For the text-containing cell, return its midpoint in [x, y] coordinate format. 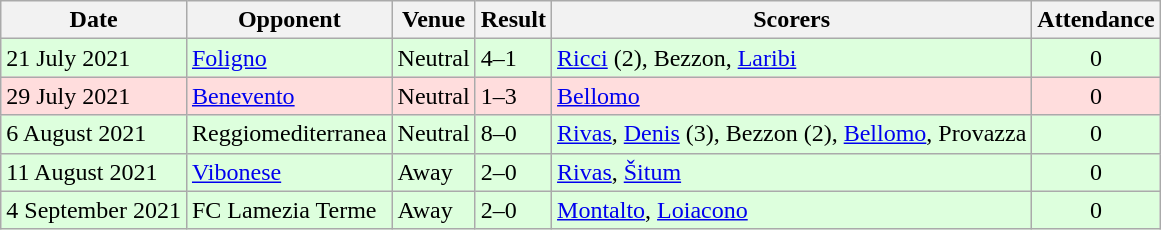
Ricci (2), Bezzon, Laribi [792, 58]
29 July 2021 [94, 96]
4 September 2021 [94, 210]
Date [94, 20]
Reggiomediterranea [289, 134]
Result [513, 20]
Montalto, Loiacono [792, 210]
Venue [434, 20]
6 August 2021 [94, 134]
Scorers [792, 20]
1–3 [513, 96]
11 August 2021 [94, 172]
Foligno [289, 58]
21 July 2021 [94, 58]
Bellomo [792, 96]
FC Lamezia Terme [289, 210]
Benevento [289, 96]
Attendance [1096, 20]
4–1 [513, 58]
8–0 [513, 134]
Vibonese [289, 172]
Opponent [289, 20]
Rivas, Denis (3), Bezzon (2), Bellomo, Provazza [792, 134]
Rivas, Šitum [792, 172]
